From the cell containing the given text, extract its center point as [x, y] coordinate. 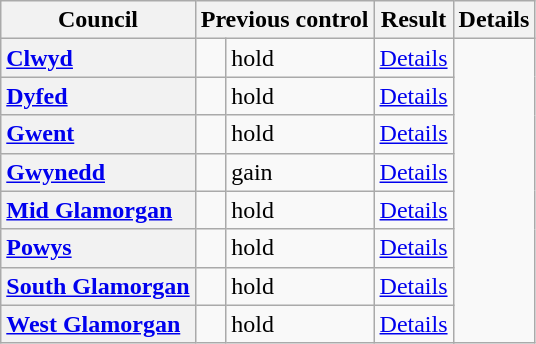
Result [414, 20]
Gwent [98, 134]
Dyfed [98, 96]
West Glamorgan [98, 324]
Mid Glamorgan [98, 210]
South Glamorgan [98, 286]
Powys [98, 248]
Previous control [284, 20]
Gwynedd [98, 172]
Council [98, 20]
gain [300, 172]
Clwyd [98, 58]
